Extract the [X, Y] coordinate from the center of the cell holding the provided text.  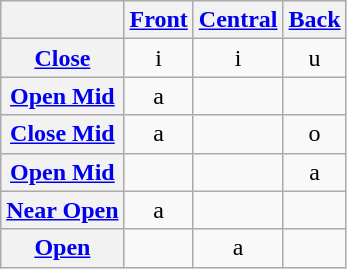
Open [62, 248]
Back [314, 20]
o [314, 134]
Close Mid [62, 134]
u [314, 58]
Front [158, 20]
Near Open [62, 210]
Close [62, 58]
Central [238, 20]
